Find where the given text appears and provide that cell's center as (x, y) coordinate. 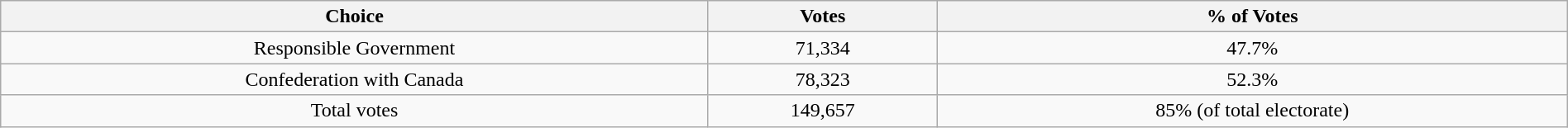
Responsible Government (354, 48)
149,657 (822, 111)
% of Votes (1252, 17)
52.3% (1252, 79)
47.7% (1252, 48)
78,323 (822, 79)
71,334 (822, 48)
85% (of total electorate) (1252, 111)
Confederation with Canada (354, 79)
Choice (354, 17)
Total votes (354, 111)
Votes (822, 17)
